For the text-containing cell, return its midpoint in (X, Y) coordinate format. 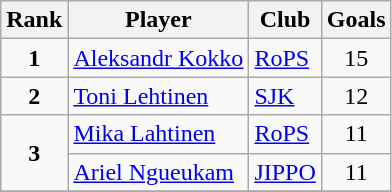
Toni Lehtinen (158, 96)
2 (34, 96)
Goals (356, 20)
1 (34, 58)
3 (34, 153)
Aleksandr Kokko (158, 58)
15 (356, 58)
Mika Lahtinen (158, 134)
Club (285, 20)
JIPPO (285, 172)
Player (158, 20)
Ariel Ngueukam (158, 172)
12 (356, 96)
SJK (285, 96)
Rank (34, 20)
